Extract the (X, Y) coordinate from the center of the cell holding the provided text.  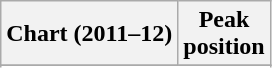
Peakposition (224, 34)
Chart (2011–12) (90, 34)
